Return [x, y] of the center of cell containing provided text 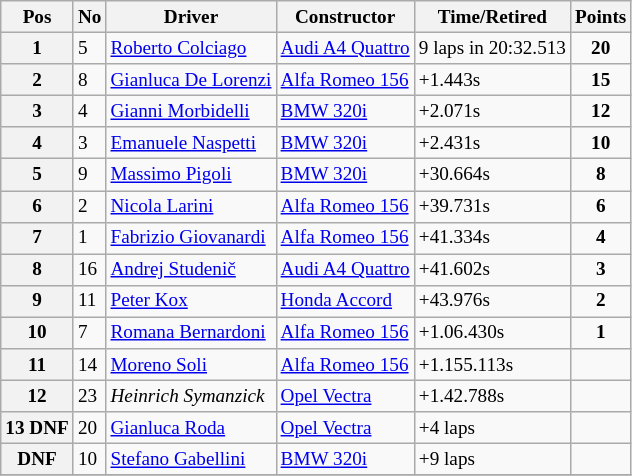
23 [90, 396]
Nicola Larini [191, 206]
Gianluca De Lorenzi [191, 80]
Driver [191, 17]
Massimo Pigoli [191, 175]
+4 laps [492, 428]
+1.42.788s [492, 396]
+9 laps [492, 460]
+2.071s [492, 111]
Gianluca Roda [191, 428]
Emanuele Naspetti [191, 143]
Stefano Gabellini [191, 460]
Constructor [345, 17]
Heinrich Symanzick [191, 396]
16 [90, 270]
+39.731s [492, 206]
+41.602s [492, 270]
Fabrizio Giovanardi [191, 238]
No [90, 17]
Roberto Colciago [191, 48]
9 laps in 20:32.513 [492, 48]
Time/Retired [492, 17]
Moreno Soli [191, 365]
Pos [38, 17]
14 [90, 365]
+30.664s [492, 175]
+2.431s [492, 143]
+1.06.430s [492, 333]
Andrej Studenič [191, 270]
13 DNF [38, 428]
+41.334s [492, 238]
DNF [38, 460]
+1.155.113s [492, 365]
Romana Bernardoni [191, 333]
+43.976s [492, 301]
Peter Kox [191, 301]
Gianni Morbidelli [191, 111]
+1.443s [492, 80]
Points [601, 17]
15 [601, 80]
Honda Accord [345, 301]
